Find where the given text appears and provide that cell's center as (x, y) coordinate. 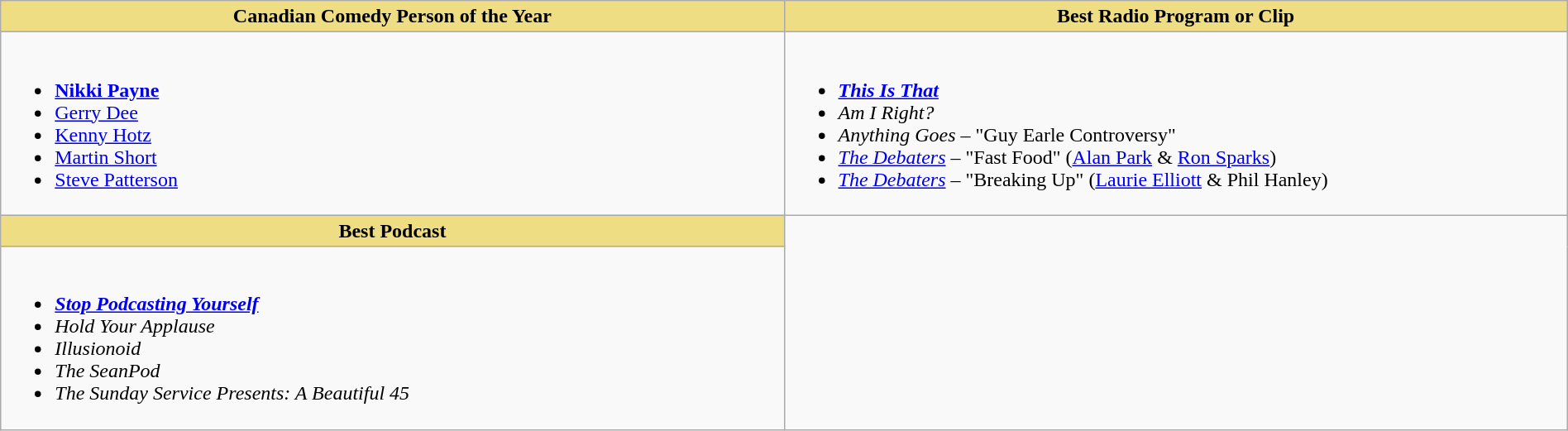
Canadian Comedy Person of the Year (392, 17)
Best Radio Program or Clip (1176, 17)
Stop Podcasting YourselfHold Your ApplauseIllusionoidThe SeanPodThe Sunday Service Presents: A Beautiful 45 (392, 338)
Best Podcast (392, 231)
Nikki PayneGerry DeeKenny HotzMartin ShortSteve Patterson (392, 124)
